Provide the [X, Y] coordinate of the cell's center where the given text is located.  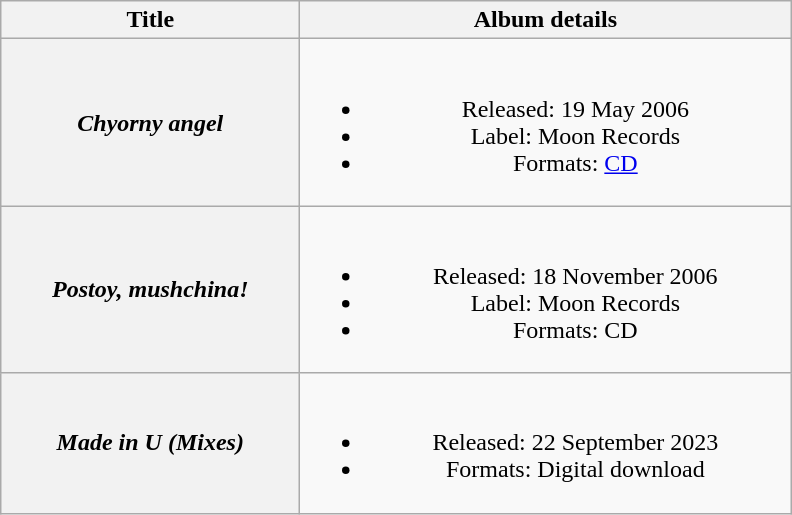
Released: 19 May 2006Label: Moon RecordsFormats: CD [546, 122]
Title [150, 20]
Album details [546, 20]
Released: 22 September 2023Formats: Digital download [546, 443]
Released: 18 November 2006Label: Moon RecordsFormats: CD [546, 290]
Postoy, mushchina! [150, 290]
Chyorny angel [150, 122]
Made in U (Mixes) [150, 443]
